Find where the given text appears and provide that cell's center as (x, y) coordinate. 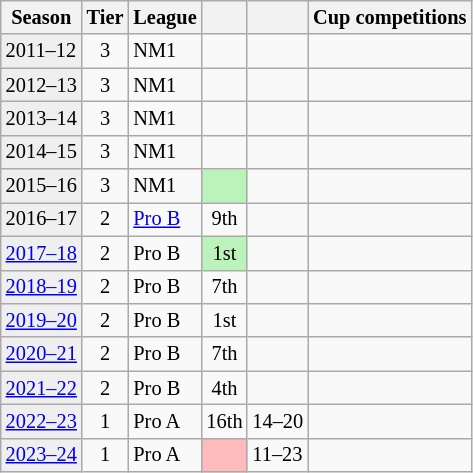
2020–21 (42, 354)
League (164, 17)
2017–18 (42, 253)
2013–14 (42, 118)
2022–23 (42, 421)
14–20 (278, 421)
9th (225, 219)
11–23 (278, 455)
Tier (106, 17)
2011–12 (42, 51)
2023–24 (42, 455)
Season (42, 17)
2014–15 (42, 152)
2021–22 (42, 388)
2012–13 (42, 85)
4th (225, 388)
2018–19 (42, 287)
2016–17 (42, 219)
Cup competitions (390, 17)
2019–20 (42, 320)
16th (225, 421)
2015–16 (42, 186)
